Locate the cell with the specified text and output its [X, Y] center coordinate. 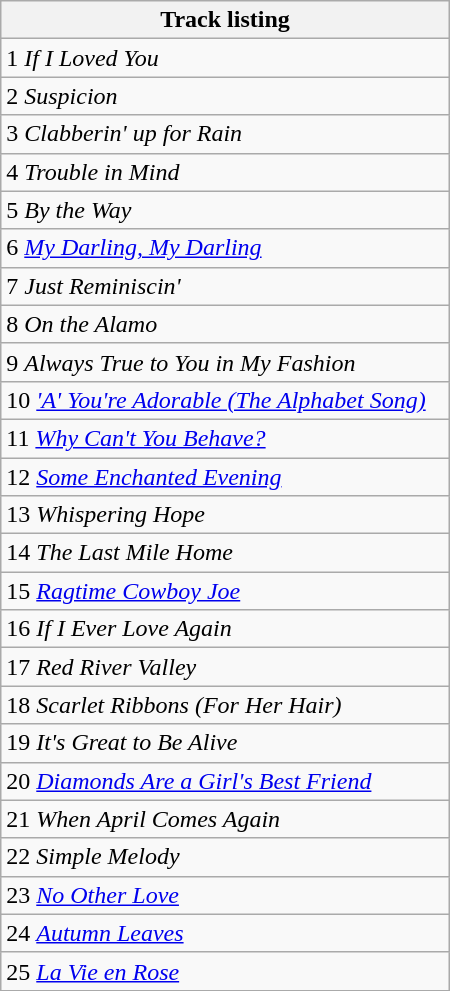
11 Why Can't You Behave? [225, 438]
2 Suspicion [225, 96]
21 When April Comes Again [225, 819]
7 Just Reminiscin' [225, 286]
17 Red River Valley [225, 667]
5 By the Way [225, 210]
19 It's Great to Be Alive [225, 743]
13 Whispering Hope [225, 515]
25 La Vie en Rose [225, 971]
20 Diamonds Are a Girl's Best Friend [225, 781]
18 Scarlet Ribbons (For Her Hair) [225, 705]
14 The Last Mile Home [225, 553]
1 If I Loved You [225, 58]
Track listing [225, 20]
3 Clabberin' up for Rain [225, 134]
9 Always True to You in My Fashion [225, 362]
24 Autumn Leaves [225, 933]
23 No Other Love [225, 895]
12 Some Enchanted Evening [225, 477]
6 My Darling, My Darling [225, 248]
8 On the Alamo [225, 324]
16 If I Ever Love Again [225, 629]
4 Trouble in Mind [225, 172]
15 Ragtime Cowboy Joe [225, 591]
22 Simple Melody [225, 857]
10 'A' You're Adorable (The Alphabet Song) [225, 400]
